From the cell containing the given text, extract its center point as (X, Y) coordinate. 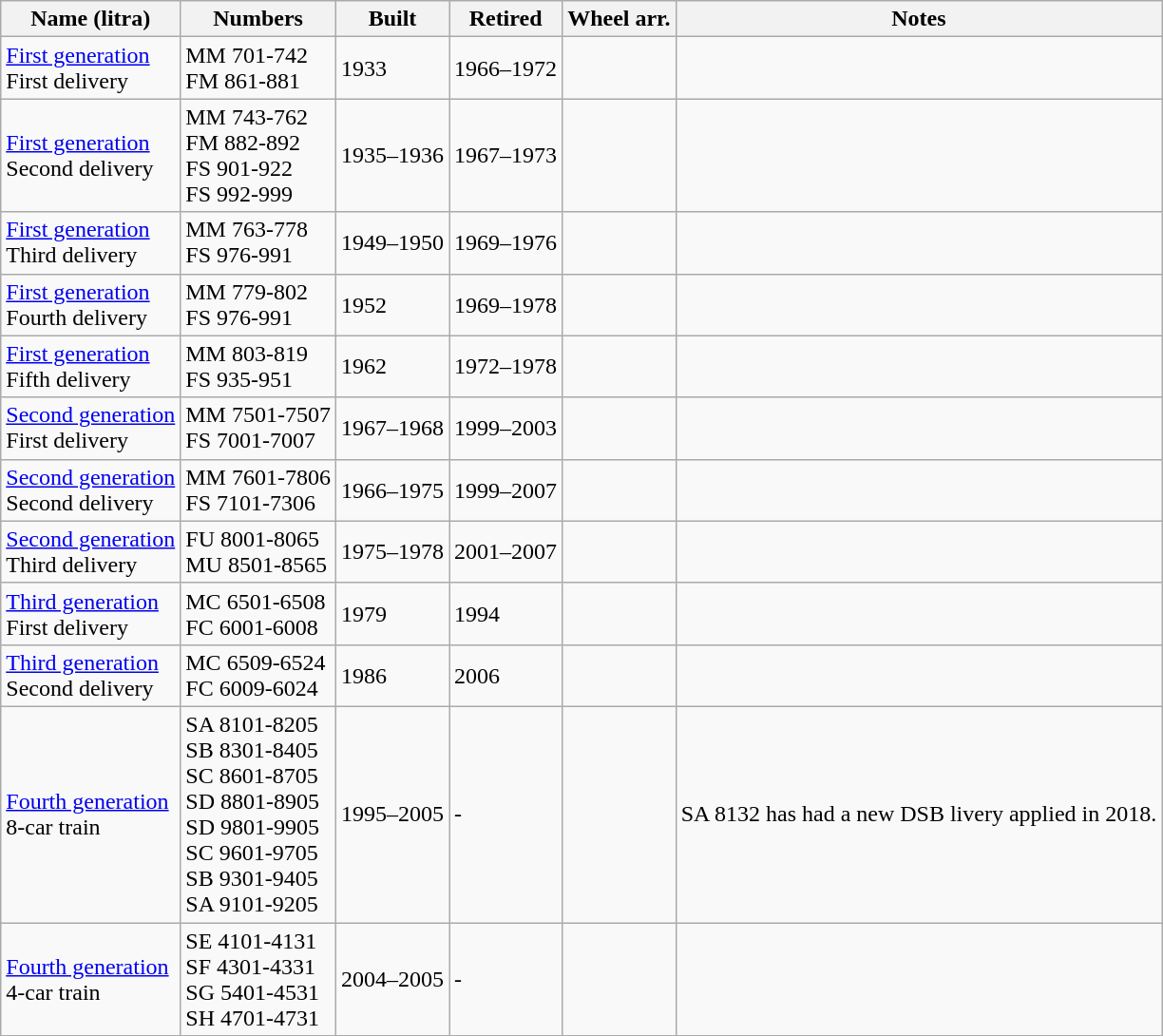
Name (litra) (91, 19)
1995–2005 (391, 814)
1969–1976 (505, 243)
Wheel arr. (620, 19)
Third generationSecond delivery (91, 675)
Second generationThird delivery (91, 551)
SA 8101-8205SB 8301-8405SC 8601-8705SD 8801-8905SD 9801-9905SC 9601-9705SB 9301-9405SA 9101-9205 (258, 814)
SE 4101-4131SF 4301-4331SG 5401-4531SH 4701-4731 (258, 979)
1967–1968 (391, 428)
1933 (391, 68)
1949–1950 (391, 243)
1994 (505, 614)
1975–1978 (391, 551)
2004–2005 (391, 979)
1986 (391, 675)
Fourth generation8-car train (91, 814)
1962 (391, 367)
1969–1978 (505, 304)
1979 (391, 614)
Retired (505, 19)
First generationSecond delivery (91, 156)
Second generationFirst delivery (91, 428)
First generationFourth delivery (91, 304)
1952 (391, 304)
MM 743-762FM 882-892FS 901-922FS 992-999 (258, 156)
Second generationSecond delivery (91, 490)
Built (391, 19)
MM 803-819FS 935-951 (258, 367)
First generationThird delivery (91, 243)
MM 701-742FM 861-881 (258, 68)
MM 779-802FS 976-991 (258, 304)
MC 6501-6508FC 6001-6008 (258, 614)
FU 8001-8065MU 8501-8565 (258, 551)
Numbers (258, 19)
MM 7501-7507FS 7001-7007 (258, 428)
MC 6509-6524FC 6009-6024 (258, 675)
1999–2003 (505, 428)
Fourth generation4-car train (91, 979)
1972–1978 (505, 367)
1967–1973 (505, 156)
2006 (505, 675)
First generationFirst delivery (91, 68)
Notes (919, 19)
2001–2007 (505, 551)
MM 7601-7806FS 7101-7306 (258, 490)
First generationFifth delivery (91, 367)
1966–1975 (391, 490)
1966–1972 (505, 68)
Third generationFirst delivery (91, 614)
1935–1936 (391, 156)
SA 8132 has had a new DSB livery applied in 2018. (919, 814)
1999–2007 (505, 490)
MM 763-778FS 976-991 (258, 243)
